Capture the cell that displays the provided text and extract its (X, Y) central coordinate. 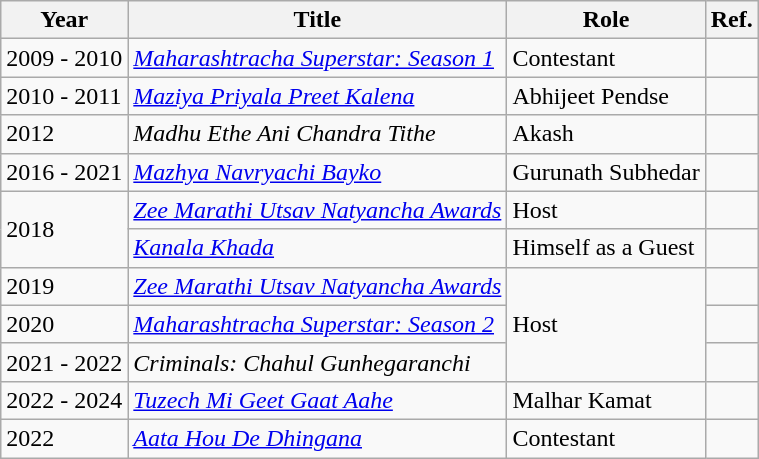
2009 - 2010 (64, 58)
Abhijeet Pendse (606, 96)
2021 - 2022 (64, 362)
Aata Hou De Dhingana (318, 438)
Maziya Priyala Preet Kalena (318, 96)
2016 - 2021 (64, 172)
Role (606, 20)
Maharashtracha Superstar: Season 1 (318, 58)
Gurunath Subhedar (606, 172)
2019 (64, 286)
2012 (64, 134)
Malhar Kamat (606, 400)
2010 - 2011 (64, 96)
Mazhya Navryachi Bayko (318, 172)
2020 (64, 324)
2022 - 2024 (64, 400)
Maharashtracha Superstar: Season 2 (318, 324)
Madhu Ethe Ani Chandra Tithe (318, 134)
Year (64, 20)
Ref. (732, 20)
Kanala Khada (318, 248)
2018 (64, 229)
Tuzech Mi Geet Gaat Aahe (318, 400)
2022 (64, 438)
Title (318, 20)
Akash (606, 134)
Criminals: Chahul Gunhegaranchi (318, 362)
Himself as a Guest (606, 248)
